From the cell containing the given text, extract its center point as (x, y) coordinate. 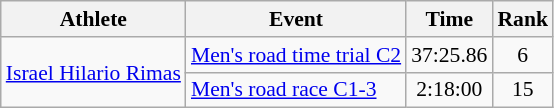
Men's road race C1-3 (296, 90)
Rank (522, 19)
6 (522, 55)
Israel Hilario Rimas (94, 72)
37:25.86 (449, 55)
Men's road time trial C2 (296, 55)
Athlete (94, 19)
Event (296, 19)
2:18:00 (449, 90)
15 (522, 90)
Time (449, 19)
